For the text-containing cell, return its midpoint in (x, y) coordinate format. 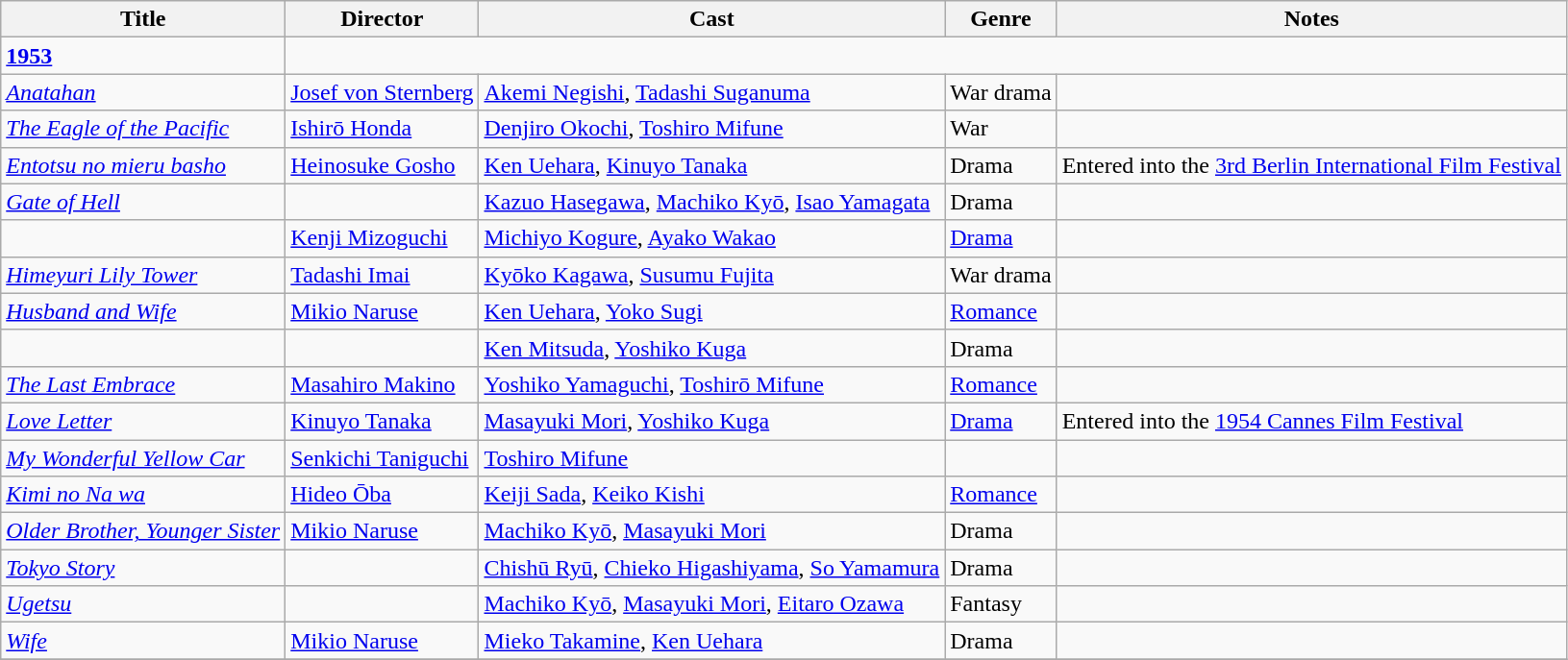
Fantasy (1001, 604)
Michiyo Kogure, Ayako Wakao (711, 238)
Ken Uehara, Kinuyo Tanaka (711, 165)
Yoshiko Yamaguchi, Toshirō Mifune (711, 384)
War (1001, 129)
Himeyuri Lily Tower (143, 275)
Director (383, 19)
Tadashi Imai (383, 275)
Josef von Sternberg (383, 92)
Entered into the 1954 Cannes Film Festival (1311, 421)
Anatahan (143, 92)
Cast (711, 19)
1953 (143, 56)
Heinosuke Gosho (383, 165)
Ken Mitsuda, Yoshiko Kuga (711, 348)
Mieko Takamine, Ken Uehara (711, 641)
Akemi Negishi, Tadashi Suganuma (711, 92)
Title (143, 19)
The Last Embrace (143, 384)
Keiji Sada, Keiko Kishi (711, 495)
Masayuki Mori, Yoshiko Kuga (711, 421)
Ishirō Honda (383, 129)
The Eagle of the Pacific (143, 129)
Ken Uehara, Yoko Sugi (711, 311)
Ugetsu (143, 604)
Husband and Wife (143, 311)
Entotsu no mieru basho (143, 165)
Kazuo Hasegawa, Machiko Kyō, Isao Yamagata (711, 202)
Love Letter (143, 421)
Machiko Kyō, Masayuki Mori (711, 531)
Kenji Mizoguchi (383, 238)
Denjiro Okochi, Toshiro Mifune (711, 129)
Wife (143, 641)
Chishū Ryū, Chieko Higashiyama, So Yamamura (711, 568)
Genre (1001, 19)
Entered into the 3rd Berlin International Film Festival (1311, 165)
Hideo Ōba (383, 495)
Kinuyo Tanaka (383, 421)
Machiko Kyō, Masayuki Mori, Eitaro Ozawa (711, 604)
My Wonderful Yellow Car (143, 458)
Older Brother, Younger Sister (143, 531)
Kyōko Kagawa, Susumu Fujita (711, 275)
Senkichi Taniguchi (383, 458)
Masahiro Makino (383, 384)
Tokyo Story (143, 568)
Toshiro Mifune (711, 458)
Gate of Hell (143, 202)
Kimi no Na wa (143, 495)
Notes (1311, 19)
